Determine the (x, y) coordinate at the center of the cell enclosing the given text.  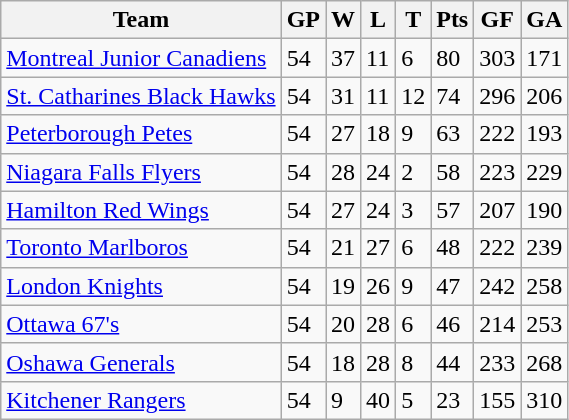
44 (452, 362)
242 (498, 286)
310 (544, 400)
8 (414, 362)
GF (498, 20)
268 (544, 362)
London Knights (141, 286)
206 (544, 96)
57 (452, 210)
258 (544, 286)
48 (452, 248)
W (344, 20)
253 (544, 324)
Ottawa 67's (141, 324)
Montreal Junior Canadiens (141, 58)
296 (498, 96)
40 (378, 400)
74 (452, 96)
229 (544, 172)
12 (414, 96)
Team (141, 20)
223 (498, 172)
26 (378, 286)
155 (498, 400)
37 (344, 58)
GA (544, 20)
Pts (452, 20)
5 (414, 400)
3 (414, 210)
193 (544, 134)
239 (544, 248)
47 (452, 286)
20 (344, 324)
31 (344, 96)
Kitchener Rangers (141, 400)
63 (452, 134)
GP (303, 20)
23 (452, 400)
Hamilton Red Wings (141, 210)
171 (544, 58)
L (378, 20)
2 (414, 172)
190 (544, 210)
214 (498, 324)
46 (452, 324)
Peterborough Petes (141, 134)
19 (344, 286)
Oshawa Generals (141, 362)
Niagara Falls Flyers (141, 172)
303 (498, 58)
207 (498, 210)
58 (452, 172)
Toronto Marlboros (141, 248)
21 (344, 248)
80 (452, 58)
233 (498, 362)
T (414, 20)
St. Catharines Black Hawks (141, 96)
